Detect which cell encompasses the target text, then output its (x, y) center coordinate. 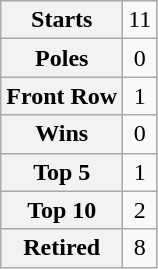
Front Row (62, 96)
Retired (62, 248)
Poles (62, 58)
Starts (62, 20)
Top 10 (62, 210)
8 (140, 248)
Top 5 (62, 172)
11 (140, 20)
Wins (62, 134)
2 (140, 210)
